Capture the cell that displays the provided text and extract its (X, Y) central coordinate. 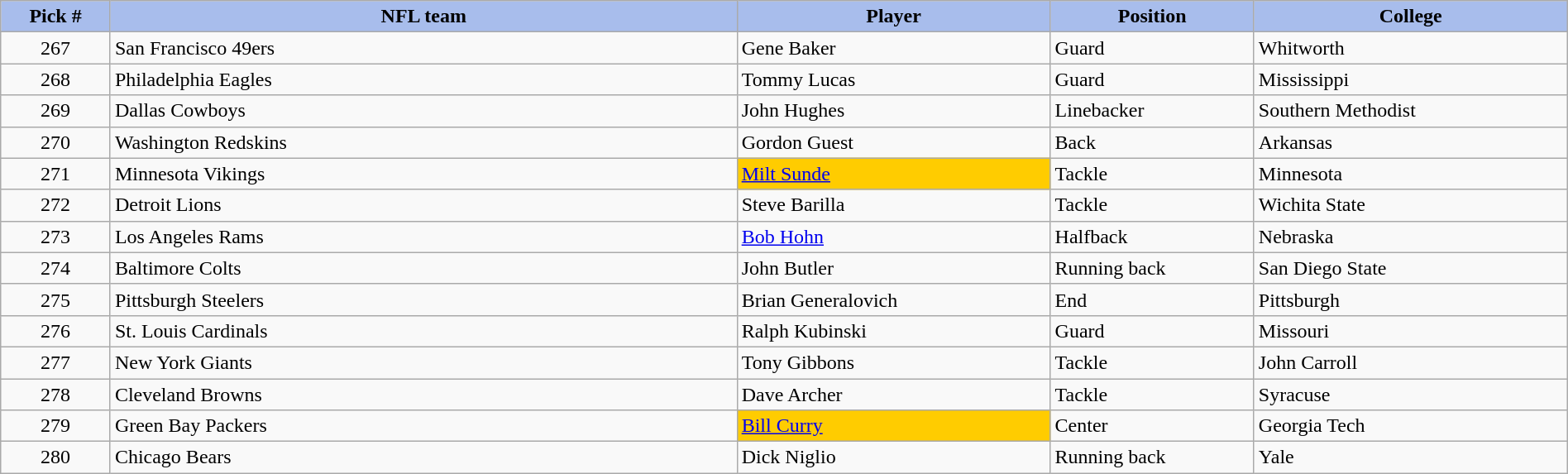
Chicago Bears (423, 457)
NFL team (423, 17)
Baltimore Colts (423, 268)
John Hughes (893, 111)
Pick # (56, 17)
Halfback (1152, 237)
Brian Generalovich (893, 299)
271 (56, 174)
Philadelphia Eagles (423, 79)
268 (56, 79)
273 (56, 237)
Cleveland Browns (423, 395)
Tommy Lucas (893, 79)
St. Louis Cardinals (423, 331)
Tony Gibbons (893, 362)
Detroit Lions (423, 205)
Bob Hohn (893, 237)
Player (893, 17)
Los Angeles Rams (423, 237)
Arkansas (1411, 142)
280 (56, 457)
Georgia Tech (1411, 426)
Linebacker (1152, 111)
279 (56, 426)
Position (1152, 17)
John Butler (893, 268)
College (1411, 17)
278 (56, 395)
Syracuse (1411, 395)
Minnesota Vikings (423, 174)
Center (1152, 426)
End (1152, 299)
Washington Redskins (423, 142)
Missouri (1411, 331)
Milt Sunde (893, 174)
Bill Curry (893, 426)
Dick Niglio (893, 457)
272 (56, 205)
Mississippi (1411, 79)
274 (56, 268)
Steve Barilla (893, 205)
275 (56, 299)
277 (56, 362)
Yale (1411, 457)
Back (1152, 142)
San Francisco 49ers (423, 48)
Whitworth (1411, 48)
276 (56, 331)
Gordon Guest (893, 142)
Gene Baker (893, 48)
Minnesota (1411, 174)
New York Giants (423, 362)
Dallas Cowboys (423, 111)
Wichita State (1411, 205)
Nebraska (1411, 237)
John Carroll (1411, 362)
Southern Methodist (1411, 111)
Pittsburgh Steelers (423, 299)
San Diego State (1411, 268)
267 (56, 48)
Dave Archer (893, 395)
269 (56, 111)
Ralph Kubinski (893, 331)
270 (56, 142)
Pittsburgh (1411, 299)
Green Bay Packers (423, 426)
